Identify which cell holds the provided text, then report its (X, Y) central coordinate. 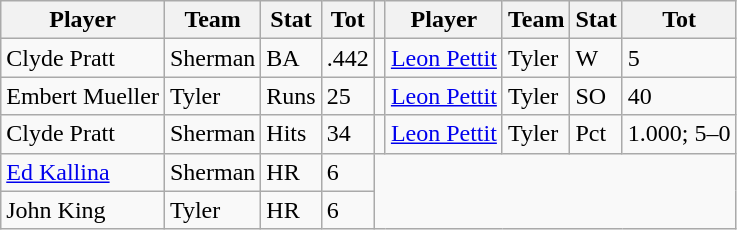
BA (291, 58)
5 (679, 58)
Ed Kallina (83, 172)
1.000; 5–0 (679, 134)
.442 (348, 58)
Pct (596, 134)
40 (679, 96)
SO (596, 96)
Runs (291, 96)
Hits (291, 134)
W (596, 58)
John King (83, 210)
25 (348, 96)
34 (348, 134)
Embert Mueller (83, 96)
